From the cell containing the given text, extract its center point as [x, y] coordinate. 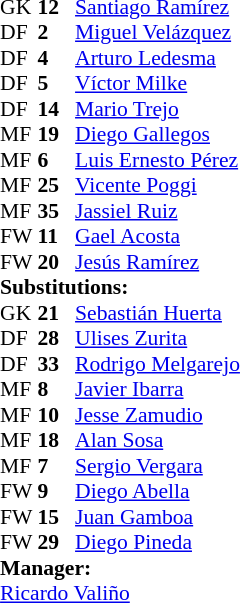
Substitutions: [120, 287]
35 [57, 211]
Miguel Velázquez [158, 33]
Jesús Ramírez [158, 262]
4 [57, 58]
15 [57, 517]
Manager: [120, 568]
25 [57, 185]
14 [57, 109]
Sebastián Huerta [158, 313]
20 [57, 262]
18 [57, 441]
Juan Gamboa [158, 517]
6 [57, 160]
Arturo Ledesma [158, 58]
29 [57, 543]
GK [19, 313]
5 [57, 83]
Jassiel Ruiz [158, 211]
Gael Acosta [158, 237]
21 [57, 313]
33 [57, 364]
Diego Gallegos [158, 135]
Vicente Poggi [158, 185]
Alan Sosa [158, 441]
Javier Ibarra [158, 389]
19 [57, 135]
Jesse Zamudio [158, 415]
Rodrigo Melgarejo [158, 364]
11 [57, 237]
Sergio Vergara [158, 466]
8 [57, 389]
10 [57, 415]
Víctor Milke [158, 83]
Diego Abella [158, 491]
Diego Pineda [158, 543]
7 [57, 466]
9 [57, 491]
Luis Ernesto Pérez [158, 160]
Mario Trejo [158, 109]
2 [57, 33]
Ulises Zurita [158, 339]
28 [57, 339]
